Return the [x, y] coordinate for the center point of the cell that contains the specified text.  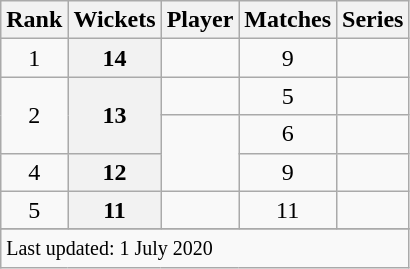
14 [114, 58]
Player [200, 20]
13 [114, 115]
4 [34, 172]
1 [34, 58]
Last updated: 1 July 2020 [205, 248]
Wickets [114, 20]
2 [34, 115]
Series [373, 20]
Rank [34, 20]
12 [114, 172]
Matches [288, 20]
6 [288, 134]
